Detect which cell encompasses the target text, then output its (X, Y) center coordinate. 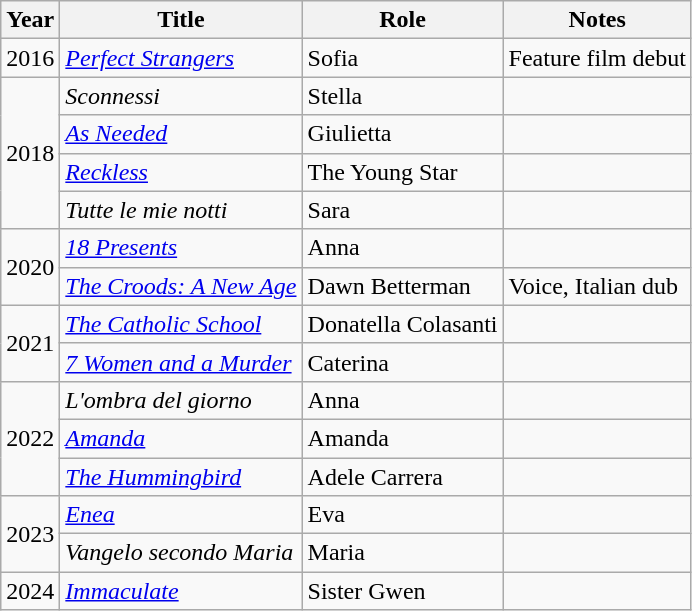
Immaculate (181, 591)
2023 (30, 534)
L'ombra del giorno (181, 400)
Year (30, 20)
Sara (402, 210)
Adele Carrera (402, 477)
Eva (402, 515)
7 Women and a Murder (181, 362)
Feature film debut (597, 58)
Sofia (402, 58)
Dawn Betterman (402, 286)
Caterina (402, 362)
As Needed (181, 134)
Sconnessi (181, 96)
Stella (402, 96)
2024 (30, 591)
2016 (30, 58)
Reckless (181, 172)
The Young Star (402, 172)
Notes (597, 20)
The Hummingbird (181, 477)
2021 (30, 343)
18 Presents (181, 248)
The Catholic School (181, 324)
The Croods: A New Age (181, 286)
Vangelo secondo Maria (181, 553)
Donatella Colasanti (402, 324)
2020 (30, 267)
Voice, Italian dub (597, 286)
Enea (181, 515)
2018 (30, 153)
Sister Gwen (402, 591)
Perfect Strangers (181, 58)
Maria (402, 553)
Title (181, 20)
Giulietta (402, 134)
2022 (30, 438)
Tutte le mie notti (181, 210)
Role (402, 20)
